Return (x, y) of the center of cell containing provided text 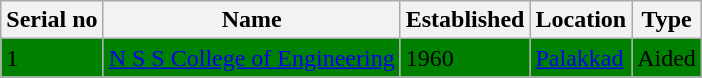
Established (465, 20)
Palakkad (581, 58)
1 (52, 58)
Serial no (52, 20)
Aided (667, 58)
N S S College of Engineering (252, 58)
Name (252, 20)
1960 (465, 58)
Type (667, 20)
Location (581, 20)
